Extract the (x, y) coordinate from the center of the cell holding the provided text.  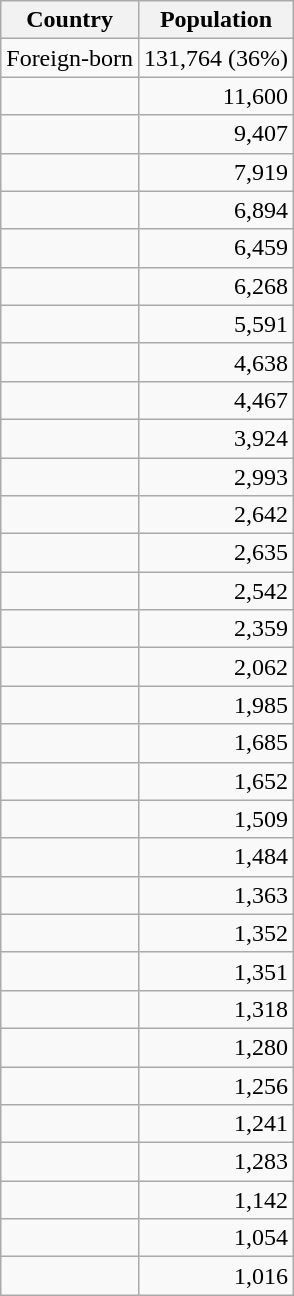
1,241 (216, 1124)
1,351 (216, 971)
1,985 (216, 705)
1,318 (216, 1009)
2,642 (216, 515)
2,635 (216, 553)
1,283 (216, 1162)
2,542 (216, 591)
1,256 (216, 1085)
4,638 (216, 362)
9,407 (216, 134)
11,600 (216, 96)
1,280 (216, 1047)
131,764 (36%) (216, 58)
Foreign-born (70, 58)
5,591 (216, 324)
1,685 (216, 743)
2,062 (216, 667)
1,016 (216, 1276)
1,652 (216, 781)
Population (216, 20)
6,459 (216, 248)
Country (70, 20)
2,359 (216, 629)
7,919 (216, 172)
3,924 (216, 438)
4,467 (216, 400)
1,142 (216, 1200)
6,268 (216, 286)
1,509 (216, 819)
1,054 (216, 1238)
2,993 (216, 477)
1,352 (216, 933)
1,363 (216, 895)
6,894 (216, 210)
1,484 (216, 857)
